Return [x, y] of the center of cell containing provided text 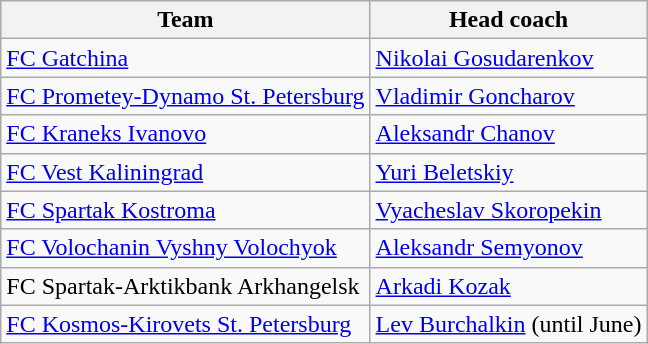
Yuri Beletskiy [508, 172]
Team [186, 20]
FC Volochanin Vyshny Volochyok [186, 248]
Nikolai Gosudarenkov [508, 58]
Head coach [508, 20]
Arkadi Kozak [508, 286]
FC Spartak-Arktikbank Arkhangelsk [186, 286]
Aleksandr Semyonov [508, 248]
FC Spartak Kostroma [186, 210]
FC Vest Kaliningrad [186, 172]
Aleksandr Chanov [508, 134]
Vyacheslav Skoropekin [508, 210]
FC Kraneks Ivanovo [186, 134]
FC Kosmos-Kirovets St. Petersburg [186, 324]
FC Prometey-Dynamo St. Petersburg [186, 96]
FC Gatchina [186, 58]
Vladimir Goncharov [508, 96]
Lev Burchalkin (until June) [508, 324]
